Output the (X, Y) coordinate of the center of the cell containing the given text.  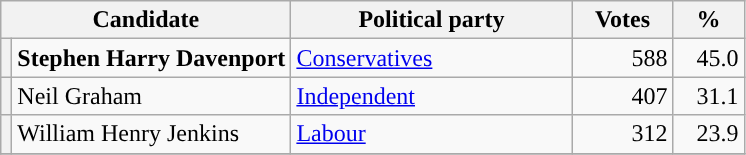
23.9 (708, 134)
Labour (432, 134)
407 (622, 96)
45.0 (708, 58)
Neil Graham (152, 96)
Independent (432, 96)
31.1 (708, 96)
Political party (432, 20)
312 (622, 134)
Conservatives (432, 58)
% (708, 20)
588 (622, 58)
Votes (622, 20)
Candidate (146, 20)
Stephen Harry Davenport (152, 58)
William Henry Jenkins (152, 134)
